Output the (x, y) coordinate of the center of the cell containing the given text.  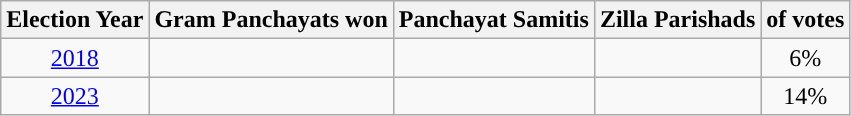
14% (806, 96)
Election Year (75, 20)
Gram Panchayats won (271, 20)
of votes (806, 20)
Zilla Parishads (677, 20)
Panchayat Samitis (494, 20)
6% (806, 58)
2018 (75, 58)
2023 (75, 96)
